Detect which cell encompasses the target text, then output its (X, Y) center coordinate. 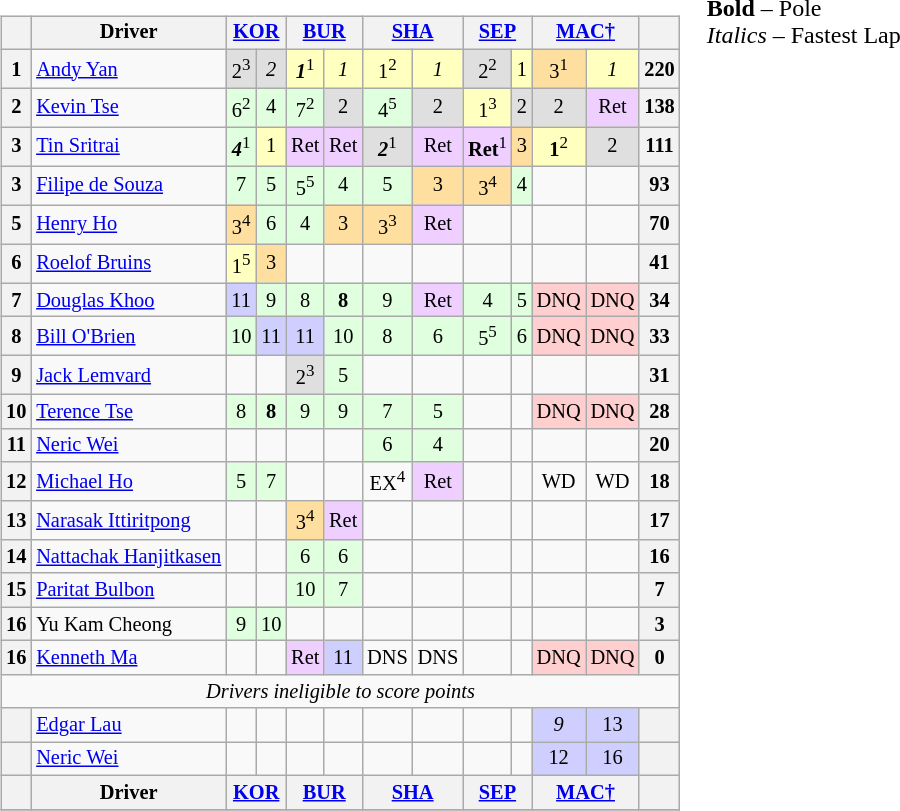
Tin Sritrai (128, 146)
20 (659, 445)
EX4 (387, 482)
Michael Ho (128, 482)
Kevin Tse (128, 108)
21 (387, 146)
62 (241, 108)
Jack Lemvard (128, 376)
Drivers ineligible to score points (340, 691)
Roelof Bruins (128, 264)
22 (488, 68)
Paritat Bulbon (128, 590)
28 (659, 412)
70 (659, 224)
18 (659, 482)
Ret1 (488, 146)
138 (659, 108)
72 (305, 108)
220 (659, 68)
14 (16, 557)
Douglas Khoo (128, 300)
Narasak Ittiritpong (128, 520)
Terence Tse (128, 412)
Filipe de Souza (128, 186)
Kenneth Ma (128, 658)
Henry Ho (128, 224)
Bill O'Brien (128, 336)
17 (659, 520)
0 (659, 658)
Nattachak Hanjitkasen (128, 557)
Edgar Lau (128, 725)
45 (387, 108)
93 (659, 186)
Yu Kam Cheong (128, 624)
Andy Yan (128, 68)
111 (659, 146)
